Identify which cell holds the provided text, then report its (x, y) central coordinate. 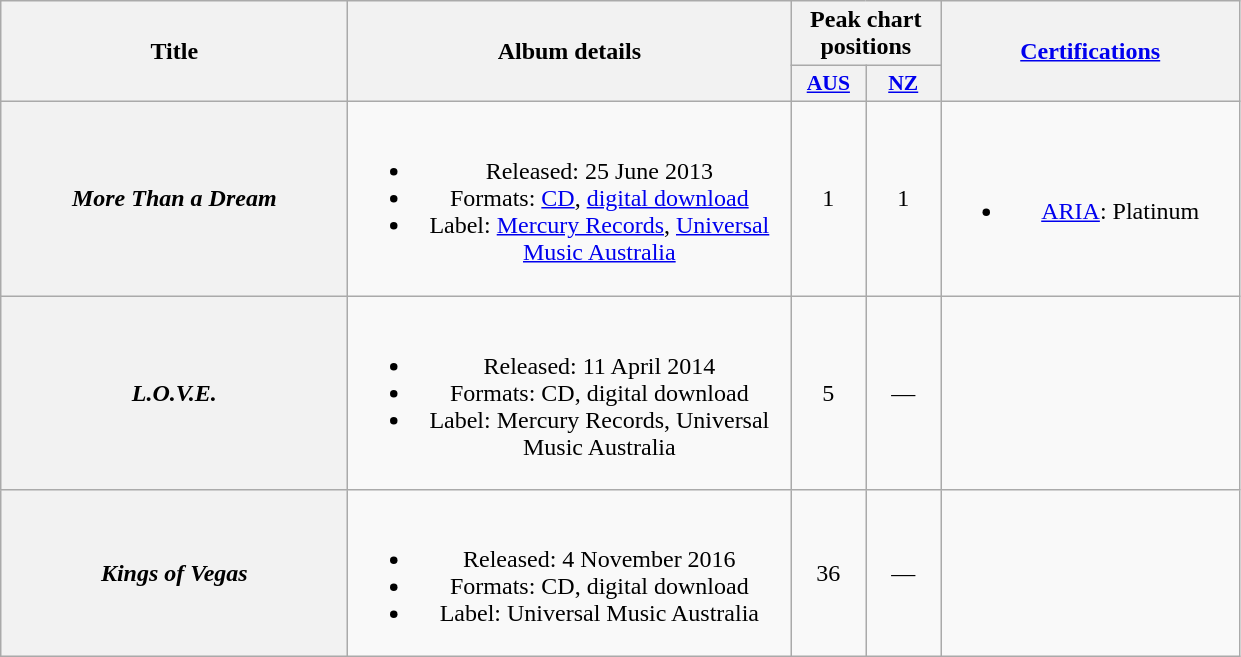
Released: 11 April 2014Formats: CD, digital downloadLabel: Mercury Records, Universal Music Australia (570, 393)
Released: 4 November 2016Formats: CD, digital downloadLabel: Universal Music Australia (570, 574)
More Than a Dream (174, 198)
5 (828, 393)
36 (828, 574)
Peak chart positions (866, 34)
L.O.V.E. (174, 393)
AUS (828, 84)
Certifications (1090, 52)
Kings of Vegas (174, 574)
Released: 25 June 2013Formats: CD, digital downloadLabel: Mercury Records, Universal Music Australia (570, 198)
Album details (570, 52)
NZ (904, 84)
Title (174, 52)
ARIA: Platinum (1090, 198)
